Pinpoint the cell where the given text exists, returning its [X, Y] midpoint coordinate. 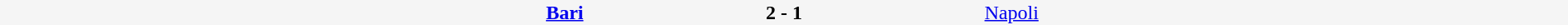
Bari [293, 12]
2 - 1 [784, 12]
Napoli [1275, 12]
